Identify which cell holds the provided text, then report its (X, Y) central coordinate. 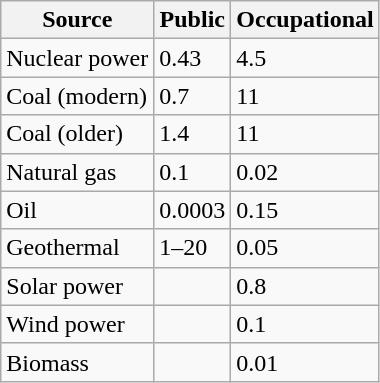
4.5 (305, 58)
Solar power (78, 286)
0.7 (192, 96)
0.15 (305, 210)
Wind power (78, 324)
0.02 (305, 172)
0.43 (192, 58)
Biomass (78, 362)
1–20 (192, 248)
Nuclear power (78, 58)
1.4 (192, 134)
0.0003 (192, 210)
Public (192, 20)
Coal (modern) (78, 96)
Oil (78, 210)
Geothermal (78, 248)
Natural gas (78, 172)
0.8 (305, 286)
0.05 (305, 248)
Source (78, 20)
0.01 (305, 362)
Coal (older) (78, 134)
Occupational (305, 20)
